Pinpoint the cell where the given text exists, returning its [x, y] midpoint coordinate. 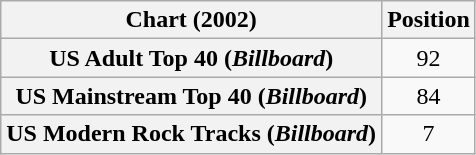
US Modern Rock Tracks (Billboard) [192, 134]
92 [429, 58]
Position [429, 20]
84 [429, 96]
7 [429, 134]
US Adult Top 40 (Billboard) [192, 58]
Chart (2002) [192, 20]
US Mainstream Top 40 (Billboard) [192, 96]
